Find where the given text appears and provide that cell's center as [X, Y] coordinate. 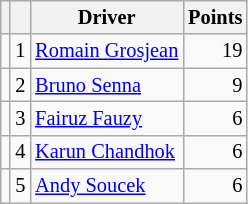
1 [20, 51]
Karun Chandhok [106, 152]
2 [20, 85]
5 [20, 186]
Bruno Senna [106, 85]
3 [20, 118]
4 [20, 152]
Driver [106, 17]
19 [215, 51]
9 [215, 85]
Points [215, 17]
Fairuz Fauzy [106, 118]
Romain Grosjean [106, 51]
Andy Soucek [106, 186]
